Find where the given text appears and provide that cell's center as (X, Y) coordinate. 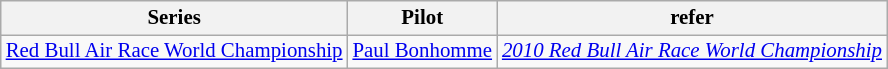
refer (692, 18)
2010 Red Bull Air Race World Championship (692, 51)
Series (174, 18)
Red Bull Air Race World Championship (174, 51)
Paul Bonhomme (422, 51)
Pilot (422, 18)
